Return [x, y] of the center of cell containing provided text 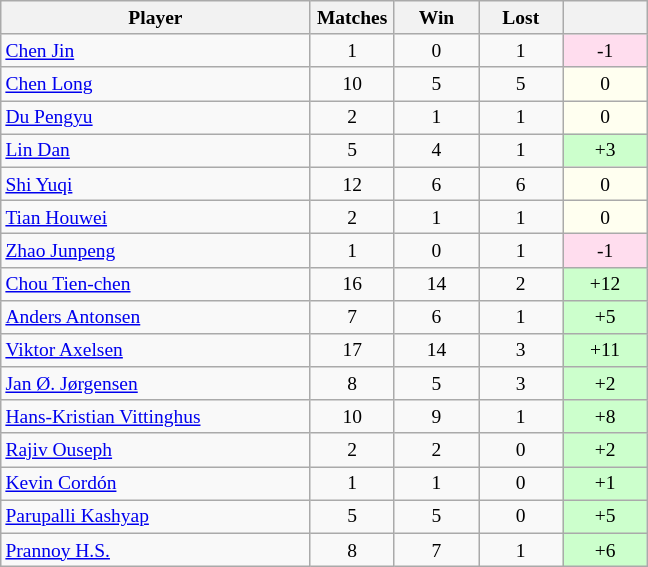
Zhao Junpeng [156, 250]
+1 [605, 484]
9 [436, 416]
+8 [605, 416]
Parupalli Kashyap [156, 516]
Viktor Axelsen [156, 350]
+11 [605, 350]
Win [436, 18]
Jan Ø. Jørgensen [156, 384]
Matches [352, 18]
16 [352, 284]
Lost [521, 18]
4 [436, 150]
Tian Houwei [156, 216]
+12 [605, 284]
Lin Dan [156, 150]
Kevin Cordón [156, 484]
Hans-Kristian Vittinghus [156, 416]
Du Pengyu [156, 118]
Rajiv Ouseph [156, 450]
17 [352, 350]
Chou Tien-chen [156, 284]
Shi Yuqi [156, 184]
Prannoy H.S. [156, 550]
Anders Antonsen [156, 316]
Chen Long [156, 84]
Chen Jin [156, 50]
+6 [605, 550]
+3 [605, 150]
12 [352, 184]
Player [156, 18]
